Search for the cell housing the specified text and yield its [X, Y] center coordinate. 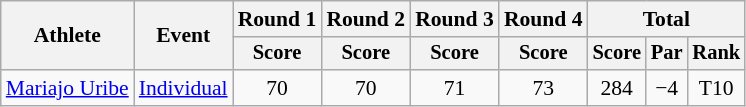
Round 4 [544, 19]
Rank [716, 54]
−4 [667, 88]
73 [544, 88]
Round 3 [454, 19]
Total [667, 19]
Mariajo Uribe [68, 88]
71 [454, 88]
Athlete [68, 36]
Round 2 [366, 19]
Event [184, 36]
Par [667, 54]
Individual [184, 88]
284 [617, 88]
T10 [716, 88]
Round 1 [278, 19]
